Locate the cell with the specified text and output its (X, Y) center coordinate. 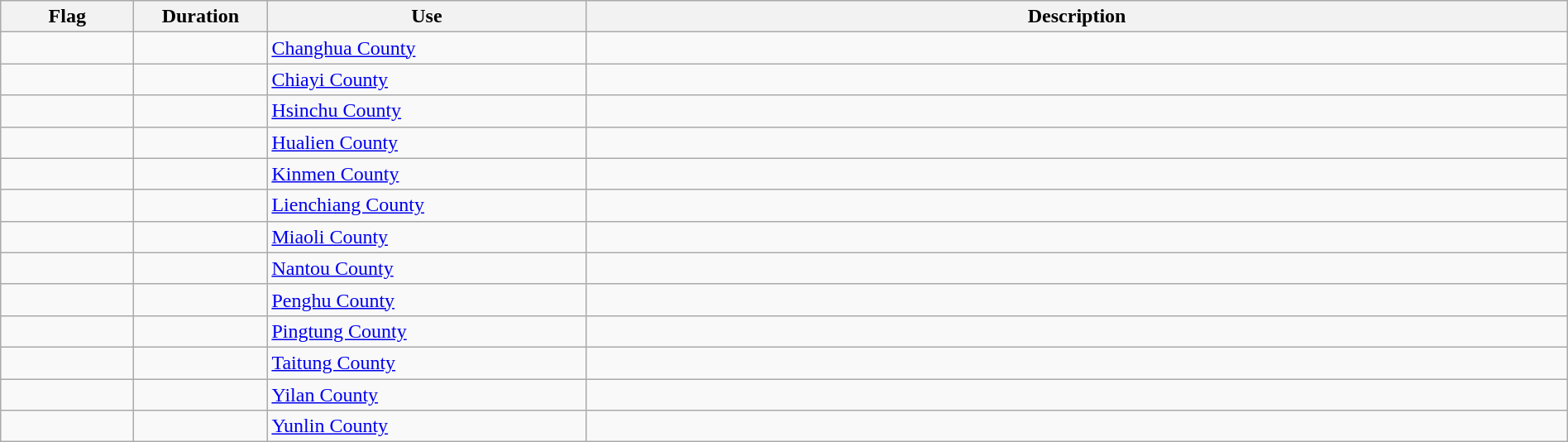
Nantou County (427, 268)
Description (1077, 17)
Miaoli County (427, 237)
Duration (200, 17)
Changhua County (427, 48)
Taitung County (427, 363)
Kinmen County (427, 174)
Lienchiang County (427, 205)
Hualien County (427, 142)
Flag (68, 17)
Yilan County (427, 395)
Yunlin County (427, 426)
Use (427, 17)
Pingtung County (427, 331)
Chiayi County (427, 79)
Hsinchu County (427, 111)
Penghu County (427, 300)
